Output the (x, y) coordinate of the center of the cell containing the given text.  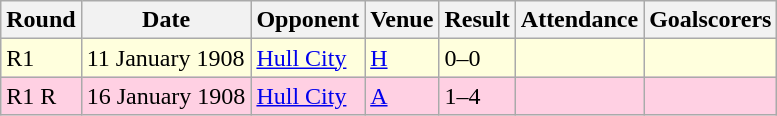
Goalscorers (710, 20)
H (402, 58)
16 January 1908 (166, 96)
Opponent (308, 20)
Venue (402, 20)
Attendance (579, 20)
Round (41, 20)
R1 (41, 58)
Result (477, 20)
A (402, 96)
R1 R (41, 96)
11 January 1908 (166, 58)
Date (166, 20)
0–0 (477, 58)
1–4 (477, 96)
